Capture the cell that displays the provided text and extract its [X, Y] central coordinate. 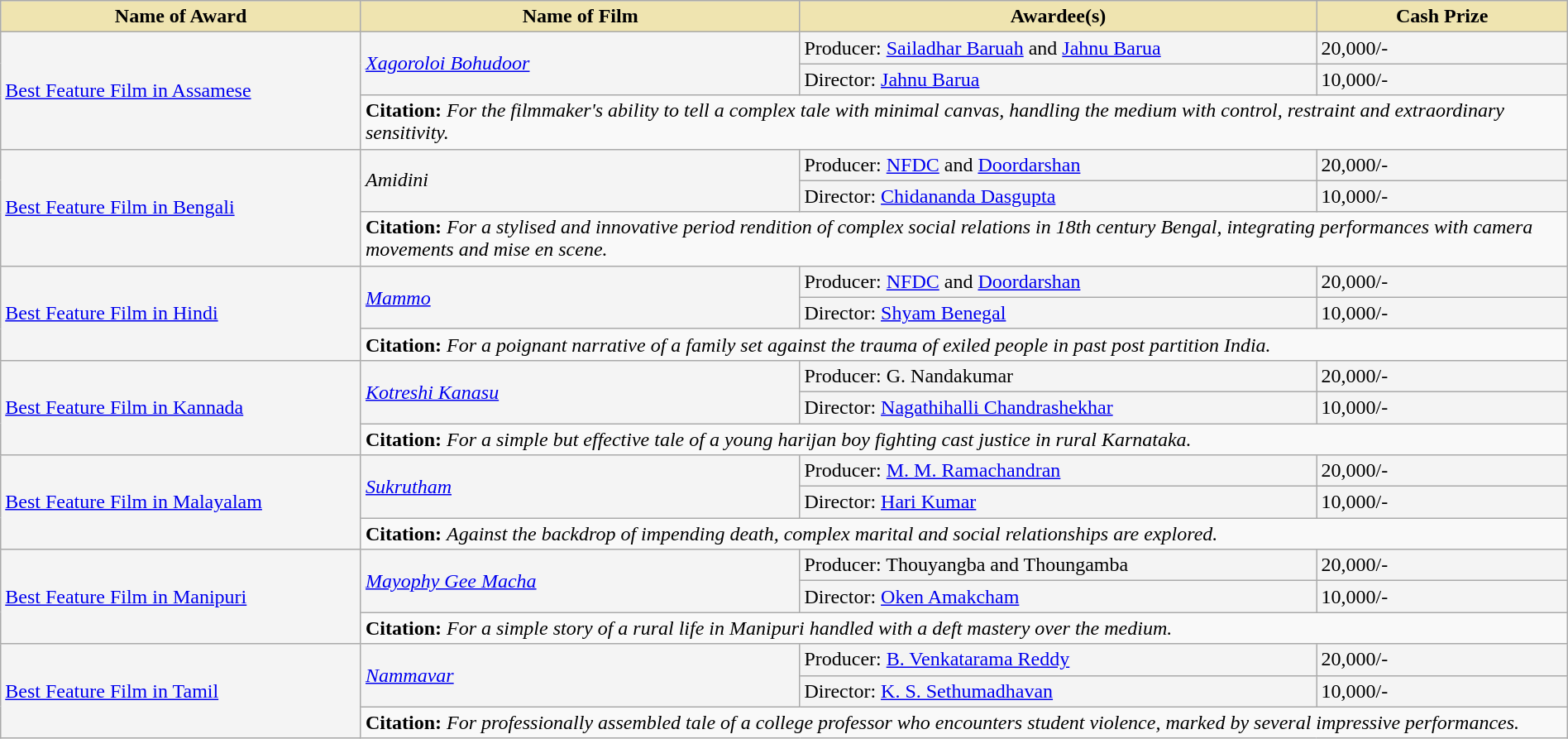
Mammo [580, 297]
Best Feature Film in Bengali [181, 207]
Name of Award [181, 17]
Producer: M. M. Ramachandran [1059, 471]
Amidini [580, 180]
Nammavar [580, 675]
Best Feature Film in Manipuri [181, 597]
Citation: For professionally assembled tale of a college professor who encounters student violence, marked by several impressive performances. [964, 722]
Sukrutham [580, 487]
Director: Jahnu Barua [1059, 79]
Citation: For a simple story of a rural life in Manipuri handled with a deft mastery over the medium. [964, 628]
Xagoroloi Bohudoor [580, 64]
Mayophy Gee Macha [580, 581]
Producer: G. Nandakumar [1059, 376]
Best Feature Film in Hindi [181, 313]
Producer: Sailadhar Baruah and Jahnu Barua [1059, 48]
Citation: For a poignant narrative of a family set against the trauma of exiled people in past post partition India. [964, 344]
Best Feature Film in Malayalam [181, 502]
Director: Oken Amakcham [1059, 597]
Producer: Thouyangba and Thoungamba [1059, 565]
Best Feature Film in Assamese [181, 91]
Best Feature Film in Tamil [181, 691]
Director: Hari Kumar [1059, 502]
Director: Nagathihalli Chandrashekhar [1059, 407]
Producer: B. Venkatarama Reddy [1059, 660]
Kotreshi Kanasu [580, 391]
Cash Prize [1442, 17]
Director: K. S. Sethumadhavan [1059, 691]
Director: Shyam Benegal [1059, 313]
Awardee(s) [1059, 17]
Citation: For a simple but effective tale of a young harijan boy fighting cast justice in rural Karnataka. [964, 439]
Citation: Against the backdrop of impending death, complex marital and social relationships are explored. [964, 534]
Best Feature Film in Kannada [181, 407]
Name of Film [580, 17]
Director: Chidananda Dasgupta [1059, 196]
